Determine the [X, Y] coordinate at the center of the cell enclosing the given text.  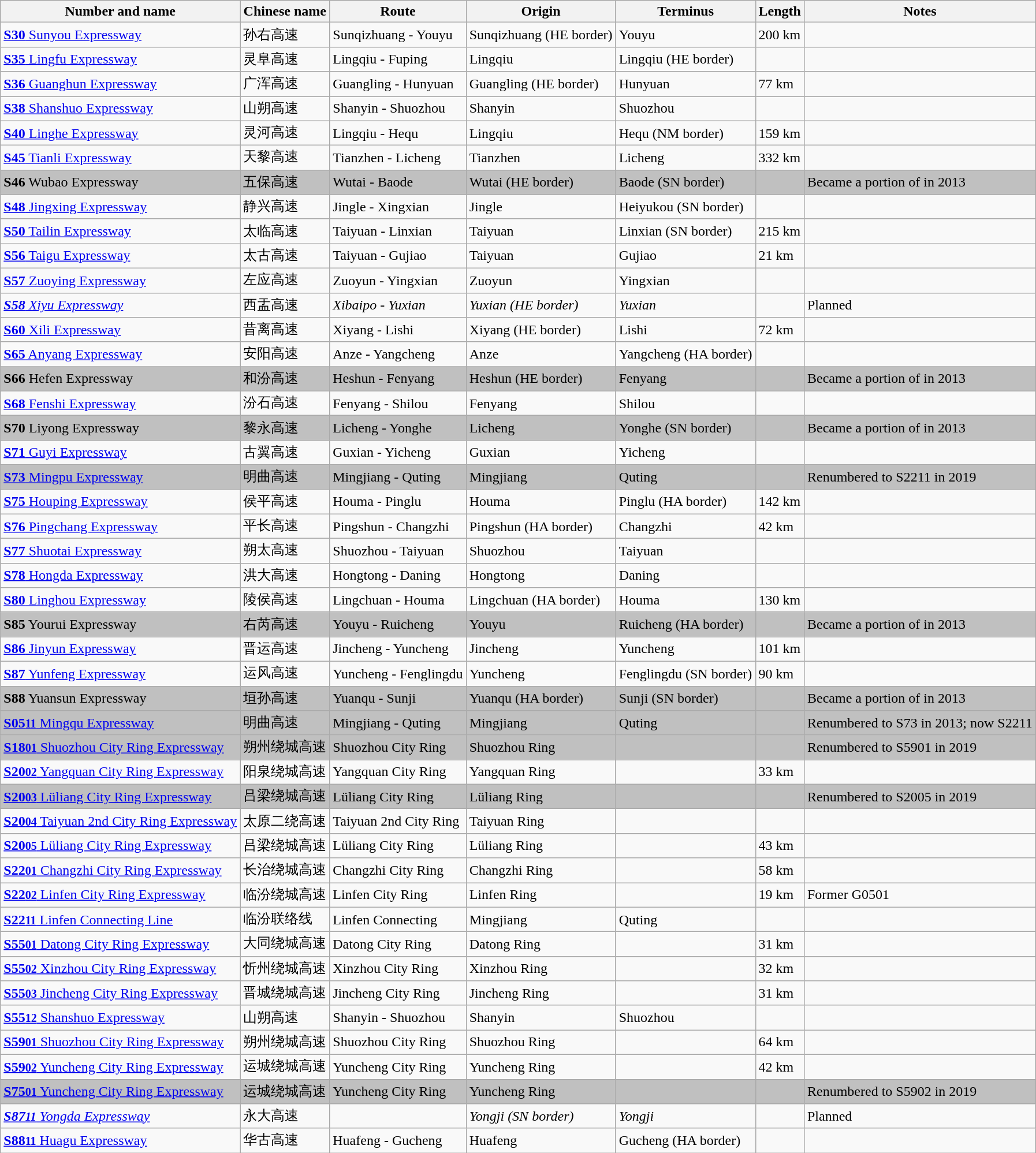
S86 Jinyun Expressway [120, 649]
和汾高速 [285, 379]
S45 Tianli Expressway [120, 158]
Chinese name [285, 12]
Jingle - Xingxian [398, 207]
Yuanqu (HA border) [541, 699]
S77 Shuotai Expressway [120, 551]
Wutai - Baode [398, 182]
S87 Yunfeng Expressway [120, 673]
Renumbered to S5901 in 2019 [919, 747]
Gujiao [685, 256]
Fenyang - Shilou [398, 403]
215 km [780, 231]
晋运高速 [285, 649]
S5503 Jincheng City Ring Expressway [120, 993]
33 km [780, 773]
Shilou [685, 403]
S57 Zuoying Expressway [120, 281]
Yuxian [685, 305]
Lingqiu (HE border) [685, 59]
Lingqiu - Hequ [398, 133]
Datong City Ring [398, 945]
S5501 Datong City Ring Expressway [120, 945]
西盂高速 [285, 305]
332 km [780, 158]
Yuanqu - Sunji [398, 699]
Xibaipo - Yuxian [398, 305]
S5902 Yuncheng City Ring Expressway [120, 1067]
Baode (SN border) [685, 182]
Houma - Pinglu [398, 502]
Yongji [685, 1117]
S80 Linghou Expressway [120, 600]
晋城绕城高速 [285, 993]
72 km [780, 330]
Hongtong - Daning [398, 575]
S46 Wubao Expressway [120, 182]
广浑高速 [285, 84]
S8711 Yongda Expressway [120, 1117]
S65 Anyang Expressway [120, 355]
S0511 Mingqu Expressway [120, 723]
灵阜高速 [285, 59]
S36 Guanghun Expressway [120, 84]
Yuncheng - Fenglingdu [398, 673]
大同绕城高速 [285, 945]
Linfen City Ring [398, 895]
平长高速 [285, 527]
Lingqiu - Fuping [398, 59]
S5512 Shanshuo Expressway [120, 1017]
Jingle [541, 207]
S2002 Yangquan City Ring Expressway [120, 773]
S56 Taigu Expressway [120, 256]
Number and name [120, 12]
Lingchuan (HA border) [541, 600]
昔离高速 [285, 330]
左应高速 [285, 281]
Xiyang (HE border) [541, 330]
S2202 Linfen City Ring Expressway [120, 895]
S58 Xiyu Expressway [120, 305]
90 km [780, 673]
天黎高速 [285, 158]
Jincheng City Ring [398, 993]
S60 Xili Expressway [120, 330]
Tianzhen - Licheng [398, 158]
Yangcheng (HA border) [685, 355]
S78 Hongda Expressway [120, 575]
右芮高速 [285, 625]
Renumbered to S2211 in 2019 [919, 477]
Yuxian (HE border) [541, 305]
Zuoyun - Yingxian [398, 281]
五保高速 [285, 182]
Huafeng [541, 1141]
Daning [685, 575]
S5901 Shuozhou City Ring Expressway [120, 1043]
Xinzhou City Ring [398, 969]
Renumbered to S2005 in 2019 [919, 797]
S40 Linghe Expressway [120, 133]
Heshun - Fenyang [398, 379]
130 km [780, 600]
Heshun (HE border) [541, 379]
Huafeng - Gucheng [398, 1141]
阳泉绕城高速 [285, 773]
朔太高速 [285, 551]
S35 Lingfu Expressway [120, 59]
Taiyuan - Gujiao [398, 256]
Pinglu (HA border) [685, 502]
孙右高速 [285, 35]
太临高速 [285, 231]
Changzhi Ring [541, 871]
S38 Shanshuo Expressway [120, 109]
19 km [780, 895]
Lingchuan - Houma [398, 600]
Zuoyun [541, 281]
S5502 Xinzhou City Ring Expressway [120, 969]
S50 Tailin Expressway [120, 231]
Linxian (SN border) [685, 231]
Shuozhou - Taiyuan [398, 551]
S1801 Shuozhou City Ring Expressway [120, 747]
S71 Guyi Expressway [120, 453]
安阳高速 [285, 355]
S68 Fenshi Expressway [120, 403]
Taiyuan 2nd City Ring [398, 821]
Former G0501 [919, 895]
Yangquan City Ring [398, 773]
Yonghe (SN border) [685, 428]
Notes [919, 12]
太古高速 [285, 256]
Yongji (SN border) [541, 1117]
运风高速 [285, 673]
58 km [780, 871]
垣孙高速 [285, 699]
Ruicheng (HA border) [685, 625]
汾石高速 [285, 403]
S2201 Changzhi City Ring Expressway [120, 871]
古翼高速 [285, 453]
Linfen Ring [541, 895]
Pingshun (HA border) [541, 527]
Guxian [541, 453]
Renumbered to S73 in 2013; now S2211 [919, 723]
S75 Houping Expressway [120, 502]
Guangling - Hunyuan [398, 84]
S48 Jingxing Expressway [120, 207]
Heiyukou (SN border) [685, 207]
Xinzhou Ring [541, 969]
Jincheng - Yuncheng [398, 649]
黎永高速 [285, 428]
Yingxian [685, 281]
Licheng - Yonghe [398, 428]
临汾联络线 [285, 919]
S2003 Lüliang City Ring Expressway [120, 797]
静兴高速 [285, 207]
21 km [780, 256]
陵侯高速 [285, 600]
华古高速 [285, 1141]
Terminus [685, 12]
S30 Sunyou Expressway [120, 35]
Jincheng [541, 649]
43 km [780, 845]
64 km [780, 1043]
32 km [780, 969]
S76 Pingchang Expressway [120, 527]
Hequ (NM border) [685, 133]
Changzhi City Ring [398, 871]
Sunqizhuang - Youyu [398, 35]
Xiyang - Lishi [398, 330]
Guxian - Yicheng [398, 453]
侯平高速 [285, 502]
Taiyuan Ring [541, 821]
142 km [780, 502]
Datong Ring [541, 945]
忻州绕城高速 [285, 969]
洪大高速 [285, 575]
77 km [780, 84]
Taiyuan - Linxian [398, 231]
临汾绕城高速 [285, 895]
长治绕城高速 [285, 871]
Jincheng Ring [541, 993]
Anze [541, 355]
Hunyuan [685, 84]
S66 Hefen Expressway [120, 379]
太原二绕高速 [285, 821]
S2004 Taiyuan 2nd City Ring Expressway [120, 821]
Pingshun - Changzhi [398, 527]
Origin [541, 12]
101 km [780, 649]
Changzhi [685, 527]
Sunji (SN border) [685, 699]
Sunqizhuang (HE border) [541, 35]
Youyu - Ruicheng [398, 625]
灵河高速 [285, 133]
Length [780, 12]
S85 Yourui Expressway [120, 625]
159 km [780, 133]
Hongtong [541, 575]
Gucheng (HA border) [685, 1141]
Guangling (HE border) [541, 84]
200 km [780, 35]
S8811 Huagu Expressway [120, 1141]
永大高速 [285, 1117]
S7501 Yuncheng City Ring Expressway [120, 1091]
S73 Mingpu Expressway [120, 477]
Wutai (HE border) [541, 182]
Linfen Connecting [398, 919]
Tianzhen [541, 158]
Anze - Yangcheng [398, 355]
Renumbered to S5902 in 2019 [919, 1091]
S70 Liyong Expressway [120, 428]
Yangquan Ring [541, 773]
Route [398, 12]
Lishi [685, 330]
S88 Yuansun Expressway [120, 699]
Yicheng [685, 453]
S2211 Linfen Connecting Line [120, 919]
Fenglingdu (SN border) [685, 673]
S2005 Lüliang City Ring Expressway [120, 845]
